Determine the (X, Y) coordinate at the center of the cell enclosing the given text.  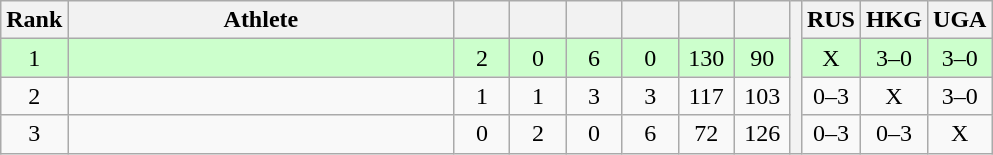
103 (762, 96)
Athlete (261, 20)
90 (762, 58)
UGA (960, 20)
117 (706, 96)
126 (762, 134)
72 (706, 134)
Rank (34, 20)
RUS (830, 20)
130 (706, 58)
HKG (894, 20)
